Determine the [X, Y] coordinate at the center of the cell enclosing the given text.  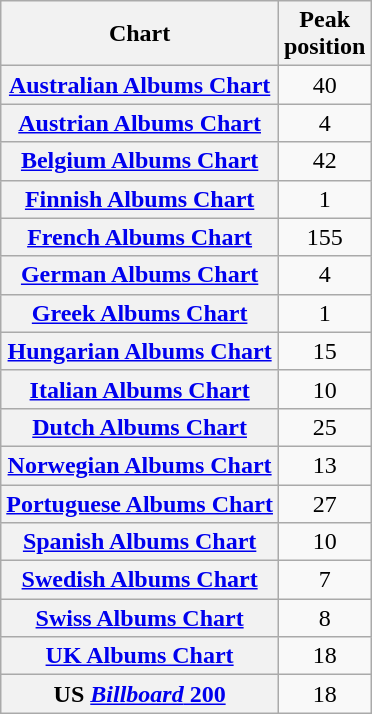
Finnish Albums Chart [140, 199]
Chart [140, 34]
Greek Albums Chart [140, 313]
42 [324, 161]
Swiss Albums Chart [140, 618]
8 [324, 618]
40 [324, 85]
Hungarian Albums Chart [140, 351]
25 [324, 427]
Austrian Albums Chart [140, 123]
Australian Albums Chart [140, 85]
Portuguese Albums Chart [140, 503]
German Albums Chart [140, 275]
27 [324, 503]
155 [324, 237]
Peakposition [324, 34]
Swedish Albums Chart [140, 580]
French Albums Chart [140, 237]
Italian Albums Chart [140, 389]
Dutch Albums Chart [140, 427]
13 [324, 465]
7 [324, 580]
Belgium Albums Chart [140, 161]
15 [324, 351]
Spanish Albums Chart [140, 542]
Norwegian Albums Chart [140, 465]
US Billboard 200 [140, 694]
UK Albums Chart [140, 656]
